Search for the cell housing the specified text and yield its [x, y] center coordinate. 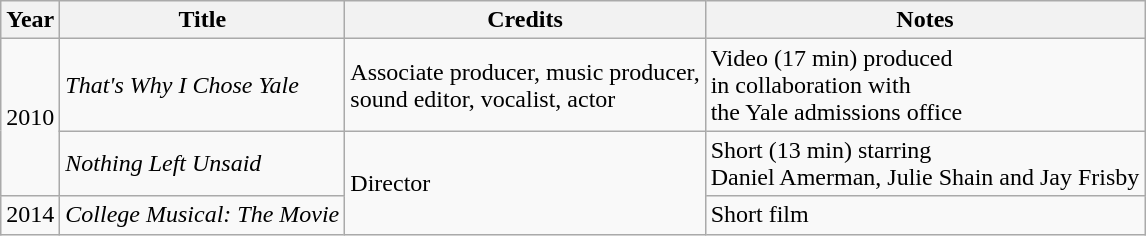
Notes [925, 20]
Credits [525, 20]
Associate producer, music producer, sound editor, vocalist, actor [525, 85]
2014 [30, 215]
2010 [30, 118]
Short (13 min) starring Daniel Amerman, Julie Shain and Jay Frisby [925, 164]
Title [202, 20]
College Musical: The Movie [202, 215]
Year [30, 20]
Nothing Left Unsaid [202, 164]
Video (17 min) produced in collaboration with the Yale admissions office [925, 85]
Short film [925, 215]
Director [525, 182]
That's Why I Chose Yale [202, 85]
